Search for the cell housing the specified text and yield its (x, y) center coordinate. 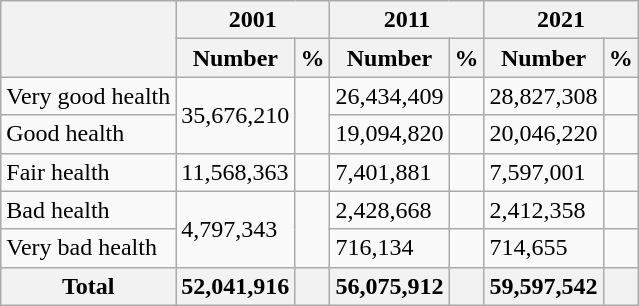
716,134 (390, 248)
Bad health (88, 210)
35,676,210 (236, 115)
Very good health (88, 96)
20,046,220 (544, 134)
11,568,363 (236, 172)
26,434,409 (390, 96)
2021 (561, 20)
4,797,343 (236, 229)
2001 (253, 20)
56,075,912 (390, 286)
Total (88, 286)
Good health (88, 134)
52,041,916 (236, 286)
2011 (407, 20)
2,428,668 (390, 210)
714,655 (544, 248)
28,827,308 (544, 96)
Fair health (88, 172)
59,597,542 (544, 286)
19,094,820 (390, 134)
7,401,881 (390, 172)
Very bad health (88, 248)
7,597,001 (544, 172)
2,412,358 (544, 210)
